Extract the (X, Y) coordinate from the center of the cell holding the provided text.  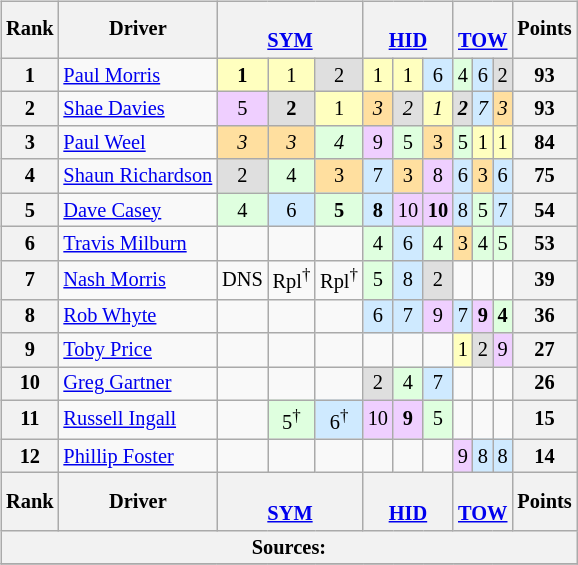
5† (292, 420)
Rob Whyte (138, 316)
Dave Casey (138, 210)
Russell Ingall (138, 420)
Travis Milburn (138, 244)
Sources: (288, 547)
15 (545, 420)
Greg Gartner (138, 383)
Paul Morris (138, 75)
Paul Weel (138, 143)
36 (545, 316)
26 (545, 383)
Nash Morris (138, 280)
53 (545, 244)
Toby Price (138, 350)
DNS (242, 280)
54 (545, 210)
12 (30, 456)
11 (30, 420)
Shae Davies (138, 109)
84 (545, 143)
Shaun Richardson (138, 176)
27 (545, 350)
39 (545, 280)
75 (545, 176)
6† (339, 420)
14 (545, 456)
Phillip Foster (138, 456)
